Output the [X, Y] coordinate of the center of the cell containing the given text.  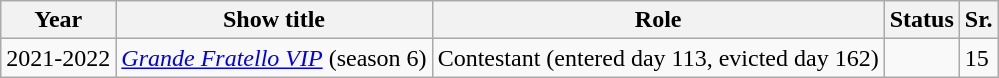
15 [978, 58]
Contestant (entered day 113, evicted day 162) [658, 58]
2021-2022 [58, 58]
Show title [274, 20]
Year [58, 20]
Grande Fratello VIP (season 6) [274, 58]
Sr. [978, 20]
Status [922, 20]
Role [658, 20]
